Locate the cell with the specified text and output its [X, Y] center coordinate. 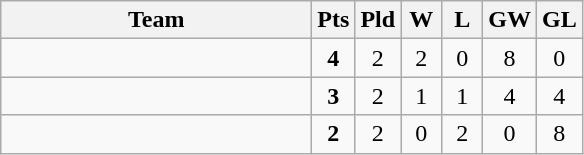
3 [334, 96]
W [422, 20]
GW [510, 20]
Team [156, 20]
L [462, 20]
Pts [334, 20]
Pld [378, 20]
GL [559, 20]
